Pinpoint the cell where the given text exists, returning its (x, y) midpoint coordinate. 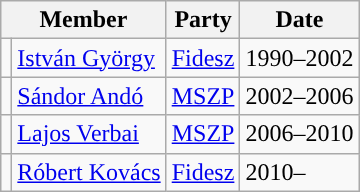
Róbert Kovács (89, 172)
Sándor Andó (89, 96)
Party (203, 20)
Date (300, 20)
2010– (300, 172)
Member (84, 20)
1990–2002 (300, 58)
2006–2010 (300, 134)
2002–2006 (300, 96)
István György (89, 58)
Lajos Verbai (89, 134)
